Extract the (X, Y) coordinate from the center of the cell holding the provided text.  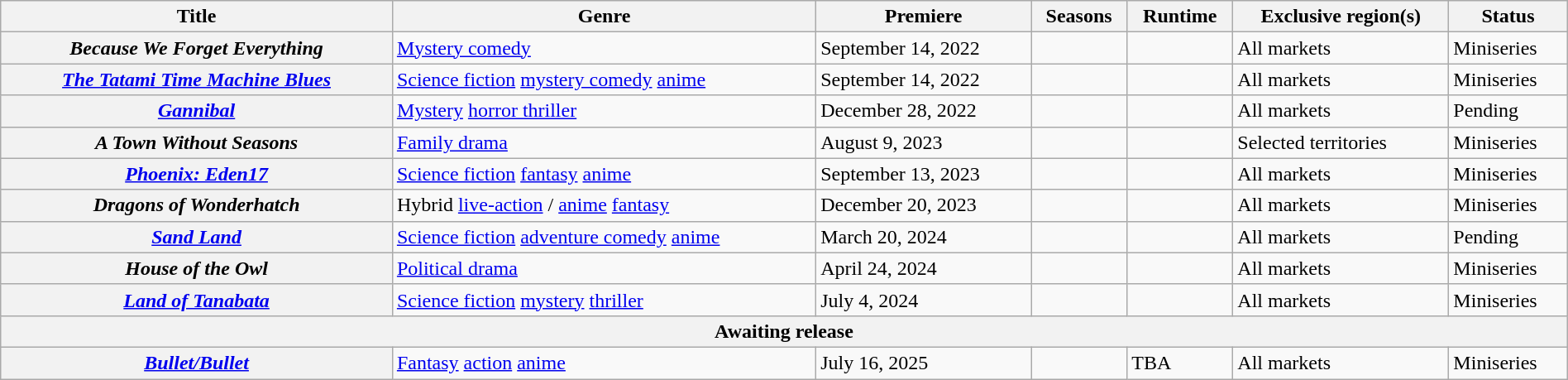
July 4, 2024 (924, 300)
A Town Without Seasons (197, 142)
December 28, 2022 (924, 111)
July 16, 2025 (924, 363)
Phoenix: Eden17 (197, 174)
Science fiction mystery thriller (604, 300)
Awaiting release (784, 331)
Title (197, 17)
Runtime (1180, 17)
March 20, 2024 (924, 237)
Mystery comedy (604, 48)
Family drama (604, 142)
Status (1508, 17)
April 24, 2024 (924, 268)
Genre (604, 17)
August 9, 2023 (924, 142)
Science fiction adventure comedy anime (604, 237)
Fantasy action anime (604, 363)
Science fiction fantasy anime (604, 174)
Because We Forget Everything (197, 48)
December 20, 2023 (924, 205)
The Tatami Time Machine Blues (197, 79)
Sand Land (197, 237)
September 13, 2023 (924, 174)
Selected territories (1341, 142)
Political drama (604, 268)
Gannibal (197, 111)
Bullet/Bullet (197, 363)
Premiere (924, 17)
Seasons (1079, 17)
Exclusive region(s) (1341, 17)
Land of Tanabata (197, 300)
Dragons of Wonderhatch (197, 205)
Hybrid live-action / anime fantasy (604, 205)
Science fiction mystery comedy anime (604, 79)
Mystery horror thriller (604, 111)
House of the Owl (197, 268)
TBA (1180, 363)
